Identify which cell holds the provided text, then report its (x, y) central coordinate. 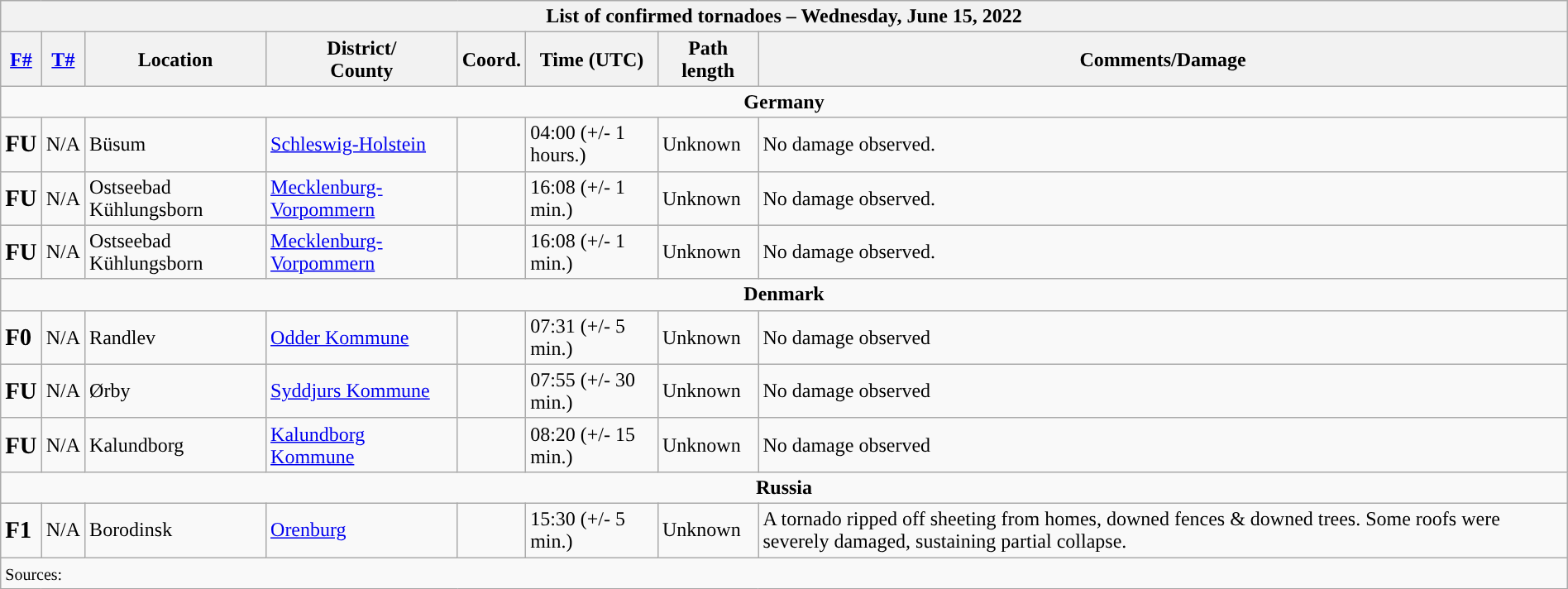
Schleswig-Holstein (362, 144)
Borodinsk (175, 529)
F# (22, 60)
Randlev (175, 338)
04:00 (+/- 1 hours.) (592, 144)
Orenburg (362, 529)
Odder Kommune (362, 338)
Location (175, 60)
08:20 (+/- 15 min.) (592, 445)
List of confirmed tornadoes – Wednesday, June 15, 2022 (784, 17)
Sources: (784, 573)
Ørby (175, 390)
15:30 (+/- 5 min.) (592, 529)
Germany (784, 102)
Coord. (491, 60)
07:55 (+/- 30 min.) (592, 390)
T# (63, 60)
F1 (22, 529)
F0 (22, 338)
07:31 (+/- 5 min.) (592, 338)
Russia (784, 487)
District/County (362, 60)
A tornado ripped off sheeting from homes, downed fences & downed trees. Some roofs were severely damaged, sustaining partial collapse. (1163, 529)
Comments/Damage (1163, 60)
Syddjurs Kommune (362, 390)
Kalundborg Kommune (362, 445)
Path length (708, 60)
Kalundborg (175, 445)
Denmark (784, 294)
Büsum (175, 144)
Time (UTC) (592, 60)
